Scan for the cell matching the given text and deliver its (X, Y) coordinate at center. 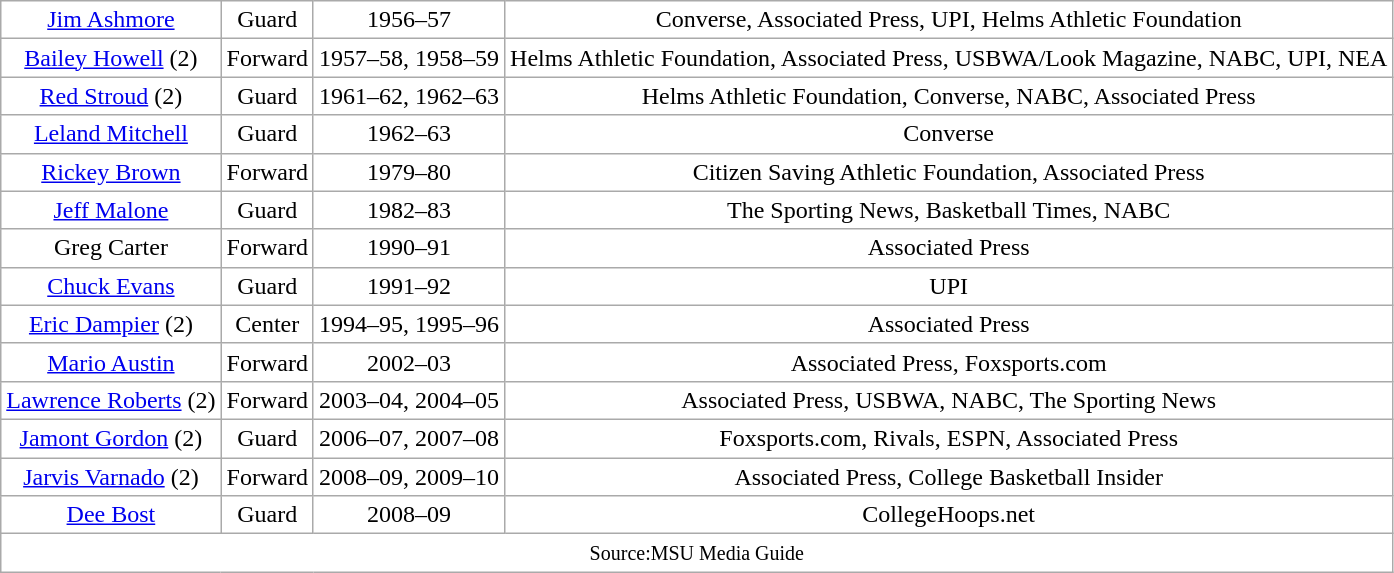
Center (267, 324)
Leland Mitchell (111, 134)
Eric Dampier (2) (111, 324)
2003–04, 2004–05 (408, 400)
Foxsports.com, Rivals, ESPN, Associated Press (949, 438)
1962–63 (408, 134)
The Sporting News, Basketball Times, NABC (949, 210)
Converse (949, 134)
1957–58, 1958–59 (408, 58)
Helms Athletic Foundation, Associated Press, USBWA/Look Magazine, NABC, UPI, NEA (949, 58)
Source:MSU Media Guide (697, 553)
Associated Press, USBWA, NABC, The Sporting News (949, 400)
2002–03 (408, 362)
2008–09 (408, 515)
Helms Athletic Foundation, Converse, NABC, Associated Press (949, 96)
Jarvis Varnado (2) (111, 477)
Jeff Malone (111, 210)
1994–95, 1995–96 (408, 324)
1982–83 (408, 210)
Jim Ashmore (111, 20)
Associated Press, College Basketball Insider (949, 477)
CollegeHoops.net (949, 515)
Bailey Howell (2) (111, 58)
1956–57 (408, 20)
1990–91 (408, 248)
1979–80 (408, 172)
1961–62, 1962–63 (408, 96)
Jamont Gordon (2) (111, 438)
Associated Press, Foxsports.com (949, 362)
Red Stroud (2) (111, 96)
2008–09, 2009–10 (408, 477)
Chuck Evans (111, 286)
Lawrence Roberts (2) (111, 400)
Rickey Brown (111, 172)
2006–07, 2007–08 (408, 438)
1991–92 (408, 286)
Greg Carter (111, 248)
Dee Bost (111, 515)
Mario Austin (111, 362)
Converse, Associated Press, UPI, Helms Athletic Foundation (949, 20)
UPI (949, 286)
Citizen Saving Athletic Foundation, Associated Press (949, 172)
